Find where the given text appears and provide that cell's center as (x, y) coordinate. 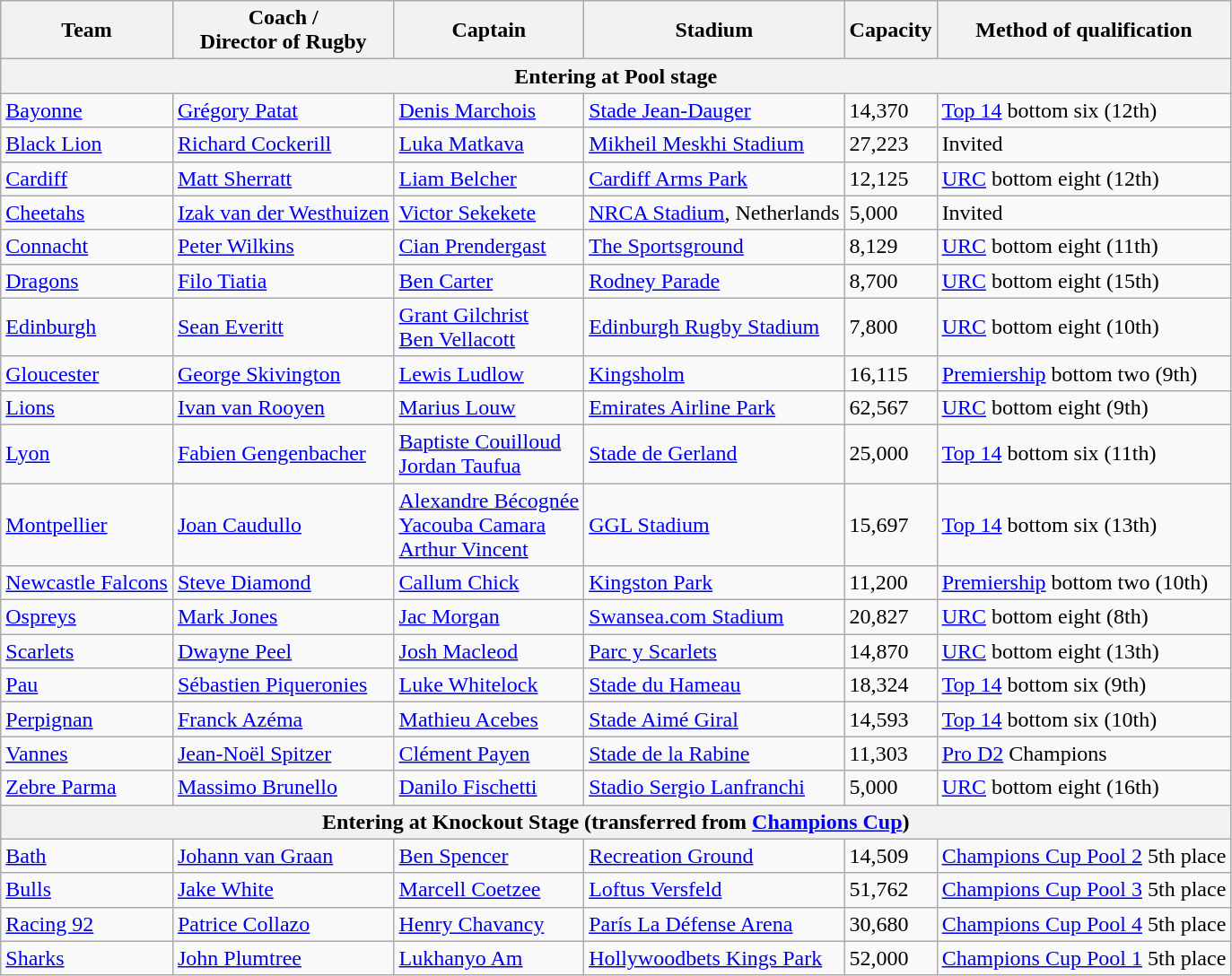
Gloucester (87, 373)
URC bottom eight (12th) (1084, 179)
Top 14 bottom six (13th) (1084, 524)
Stade de la Rabine (714, 754)
Clément Payen (489, 754)
8,700 (890, 281)
URC bottom eight (13th) (1084, 651)
14,593 (890, 719)
Pau (87, 685)
Premiership bottom two (10th) (1084, 583)
Parc y Scarlets (714, 651)
URC bottom eight (9th) (1084, 407)
Champions Cup Pool 1 5th place (1084, 958)
Top 14 bottom six (12th) (1084, 110)
Champions Cup Pool 2 5th place (1084, 856)
Emirates Airline Park (714, 407)
Alexandre Bécognée Yacouba Camara Arthur Vincent (489, 524)
URC bottom eight (10th) (1084, 327)
París La Défense Arena (714, 924)
Stade du Hameau (714, 685)
Kingsholm (714, 373)
Coach /Director of Rugby (284, 30)
Zebre Parma (87, 788)
Pro D2 Champions (1084, 754)
Black Lion (87, 144)
Bath (87, 856)
Rodney Parade (714, 281)
Capacity (890, 30)
Cheetahs (87, 213)
12,125 (890, 179)
25,000 (890, 454)
Sébastien Piqueronies (284, 685)
Swansea.com Stadium (714, 617)
15,697 (890, 524)
Newcastle Falcons (87, 583)
Mathieu Acebes (489, 719)
John Plumtree (284, 958)
Method of qualification (1084, 30)
Bayonne (87, 110)
Edinburgh (87, 327)
Kingston Park (714, 583)
Recreation Ground (714, 856)
52,000 (890, 958)
Top 14 bottom six (10th) (1084, 719)
Champions Cup Pool 3 5th place (1084, 890)
Ospreys (87, 617)
Lions (87, 407)
Sean Everitt (284, 327)
Entering at Pool stage (616, 76)
Callum Chick (489, 583)
URC bottom eight (16th) (1084, 788)
Cian Prendergast (489, 247)
18,324 (890, 685)
Grant Gilchrist Ben Vellacott (489, 327)
Entering at Knockout Stage (transferred from Champions Cup) (616, 822)
51,762 (890, 890)
Baptiste Couilloud Jordan Taufua (489, 454)
Bulls (87, 890)
30,680 (890, 924)
Edinburgh Rugby Stadium (714, 327)
Massimo Brunello (284, 788)
27,223 (890, 144)
Cardiff Arms Park (714, 179)
8,129 (890, 247)
George Skivington (284, 373)
URC bottom eight (11th) (1084, 247)
20,827 (890, 617)
Mikheil Meskhi Stadium (714, 144)
Ben Carter (489, 281)
Henry Chavancy (489, 924)
Richard Cockerill (284, 144)
7,800 (890, 327)
Luke Whitelock (489, 685)
Liam Belcher (489, 179)
Marius Louw (489, 407)
Johann van Graan (284, 856)
11,303 (890, 754)
Jac Morgan (489, 617)
URC bottom eight (8th) (1084, 617)
Lewis Ludlow (489, 373)
Vannes (87, 754)
Stade de Gerland (714, 454)
Top 14 bottom six (9th) (1084, 685)
Joan Caudullo (284, 524)
Dragons (87, 281)
Scarlets (87, 651)
Premiership bottom two (9th) (1084, 373)
Cardiff (87, 179)
Connacht (87, 247)
16,115 (890, 373)
Victor Sekekete (489, 213)
Franck Azéma (284, 719)
Grégory Patat (284, 110)
Marcell Coetzee (489, 890)
Captain (489, 30)
Matt Sherratt (284, 179)
Loftus Versfeld (714, 890)
Stadio Sergio Lanfranchi (714, 788)
Montpellier (87, 524)
Filo Tiatia (284, 281)
Mark Jones (284, 617)
Stade Aimé Giral (714, 719)
Sharks (87, 958)
URC bottom eight (15th) (1084, 281)
Jake White (284, 890)
14,870 (890, 651)
GGL Stadium (714, 524)
Team (87, 30)
Peter Wilkins (284, 247)
Hollywoodbets Kings Park (714, 958)
Stadium (714, 30)
Steve Diamond (284, 583)
Ivan van Rooyen (284, 407)
Patrice Collazo (284, 924)
Champions Cup Pool 4 5th place (1084, 924)
NRCA Stadium, Netherlands (714, 213)
Danilo Fischetti (489, 788)
Fabien Gengenbacher (284, 454)
14,509 (890, 856)
Lukhanyo Am (489, 958)
Izak van der Westhuizen (284, 213)
62,567 (890, 407)
Lyon (87, 454)
Luka Matkava (489, 144)
14,370 (890, 110)
Ben Spencer (489, 856)
Dwayne Peel (284, 651)
Jean-Noël Spitzer (284, 754)
Denis Marchois (489, 110)
11,200 (890, 583)
Josh Macleod (489, 651)
Perpignan (87, 719)
Top 14 bottom six (11th) (1084, 454)
The Sportsground (714, 247)
Stade Jean-Dauger (714, 110)
Racing 92 (87, 924)
